Search for the cell housing the specified text and yield its (X, Y) center coordinate. 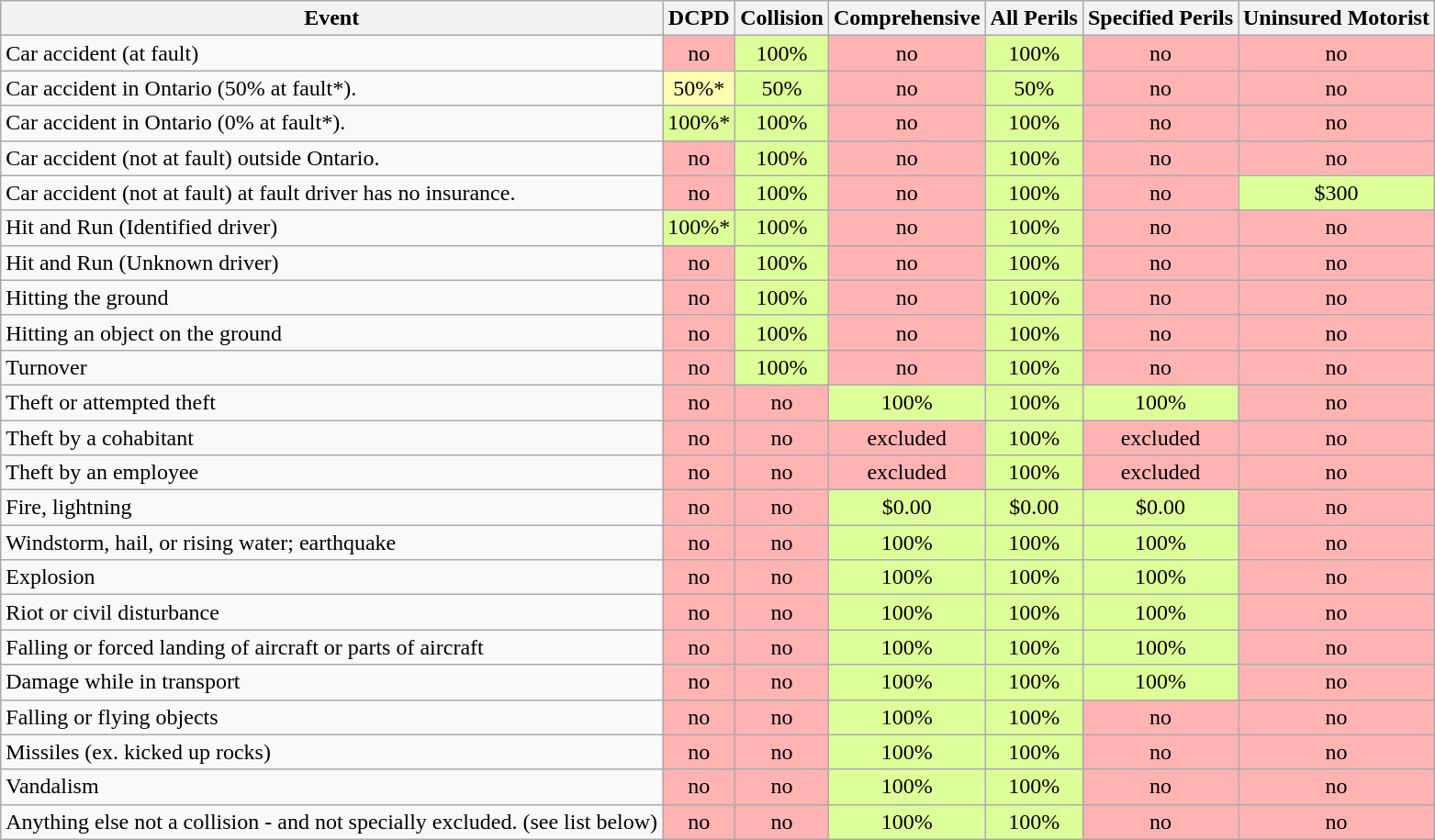
Damage while in transport (332, 682)
Hitting the ground (332, 297)
All Perils (1034, 18)
Event (332, 18)
Riot or civil disturbance (332, 612)
50%* (700, 88)
Anything else not a collision - and not specially excluded. (see list below) (332, 822)
Hitting an object on the ground (332, 332)
Uninsured Motorist (1336, 18)
Theft or attempted theft (332, 402)
$300 (1336, 193)
Falling or flying objects (332, 717)
Collision (782, 18)
Specified Perils (1160, 18)
Car accident (at fault) (332, 53)
Theft by an employee (332, 473)
Windstorm, hail, or rising water; earthquake (332, 543)
Hit and Run (Identified driver) (332, 228)
Theft by a cohabitant (332, 438)
Vandalism (332, 787)
Car accident (not at fault) outside Ontario. (332, 158)
Explosion (332, 577)
Car accident (not at fault) at fault driver has no insurance. (332, 193)
Car accident in Ontario (0% at fault*). (332, 123)
Falling or forced landing of aircraft or parts of aircraft (332, 647)
Hit and Run (Unknown driver) (332, 263)
Missiles (ex. kicked up rocks) (332, 752)
DCPD (700, 18)
Fire, lightning (332, 508)
Turnover (332, 367)
Comprehensive (907, 18)
Car accident in Ontario (50% at fault*). (332, 88)
